Scan for the cell matching the given text and deliver its (x, y) coordinate at center. 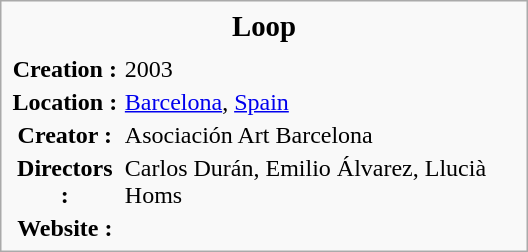
Location : (64, 102)
Loop (264, 27)
Directors : (64, 182)
2003 (320, 69)
Barcelona, Spain (320, 102)
Asociación Art Barcelona (320, 135)
Creation : (64, 69)
Website : (64, 228)
Creator : (64, 135)
Carlos Durán, Emilio Álvarez, Llucià Homs (320, 182)
